Scan for the cell matching the given text and deliver its [X, Y] coordinate at center. 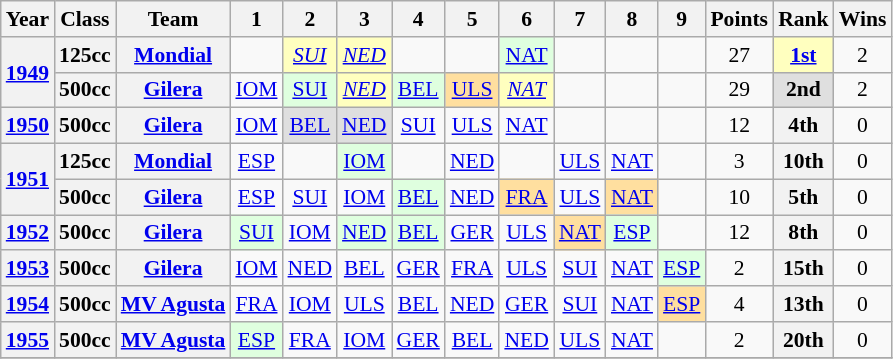
1950 [28, 126]
10 [739, 197]
1954 [28, 304]
Class [85, 19]
9 [682, 19]
4th [804, 126]
1955 [28, 340]
1952 [28, 233]
Rank [804, 19]
29 [739, 90]
27 [739, 55]
1 [256, 19]
13th [804, 304]
5th [804, 197]
1953 [28, 269]
5 [472, 19]
Wins [863, 19]
20th [804, 340]
Year [28, 19]
1951 [28, 180]
7 [580, 19]
6 [526, 19]
15th [804, 269]
8th [804, 233]
Team [174, 19]
Points [739, 19]
2nd [804, 90]
8 [632, 19]
1st [804, 55]
1949 [28, 72]
10th [804, 162]
